Pinpoint the cell where the given text exists, returning its [X, Y] midpoint coordinate. 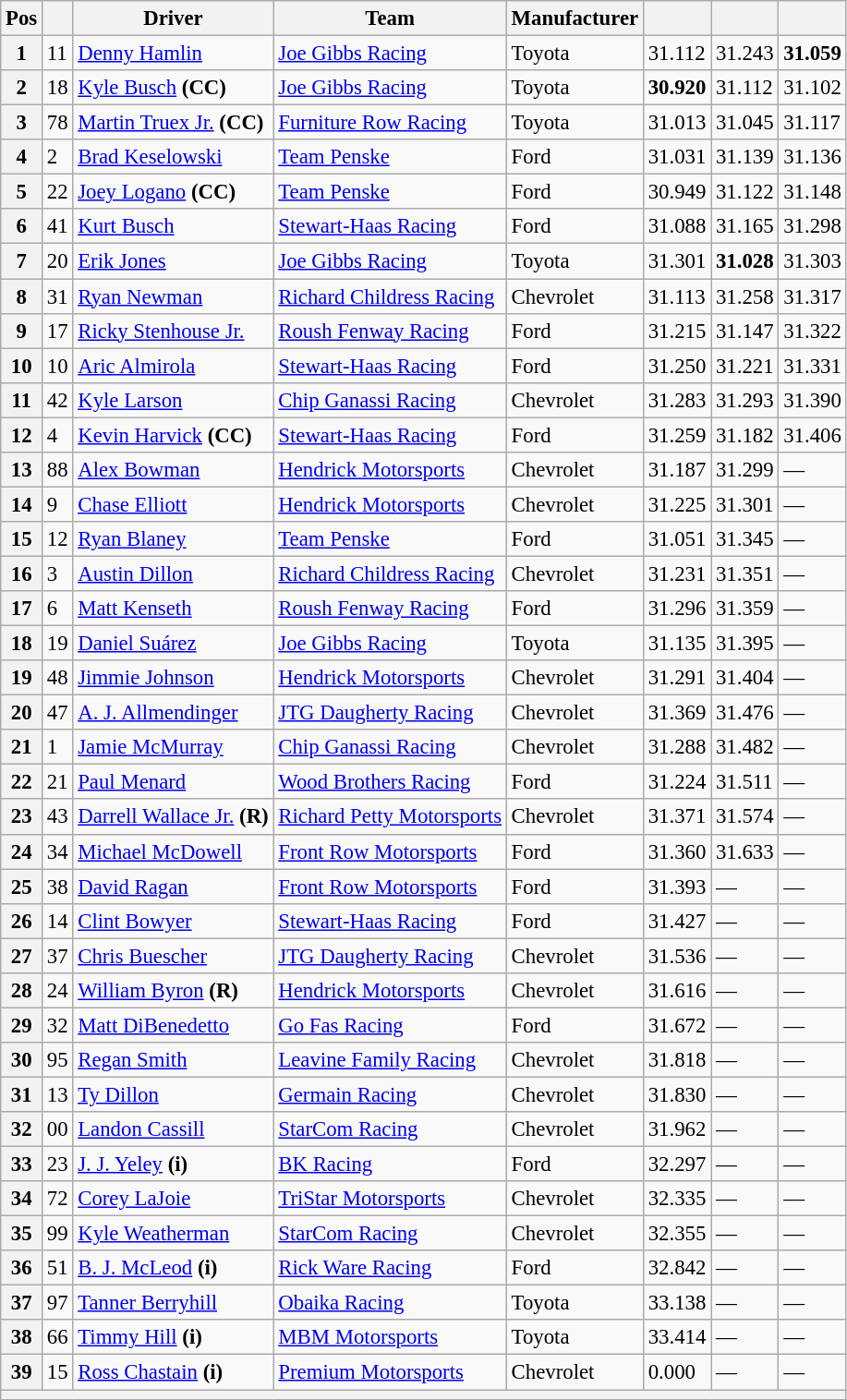
31.225 [676, 504]
30.920 [676, 88]
Germain Racing [390, 1094]
30.949 [676, 192]
31.051 [676, 539]
25 [22, 887]
97 [57, 1303]
Kyle Busch (CC) [174, 88]
31.122 [744, 192]
MBM Motorsports [390, 1338]
J. J. Yeley (i) [174, 1165]
66 [57, 1338]
31.427 [676, 921]
31.293 [744, 400]
72 [57, 1199]
Austin Dillon [174, 573]
41 [57, 226]
31.231 [676, 573]
Corey LaJoie [174, 1199]
Go Fas Racing [390, 1025]
Obaika Racing [390, 1303]
31.331 [813, 366]
31.221 [744, 366]
31.288 [676, 747]
31.296 [676, 609]
Erik Jones [174, 261]
31.482 [744, 747]
8 [22, 296]
99 [57, 1234]
Premium Motorsports [390, 1372]
78 [57, 123]
31.136 [813, 157]
Rick Ware Racing [390, 1268]
33 [22, 1165]
Paul Menard [174, 782]
Leavine Family Racing [390, 1060]
Joey Logano (CC) [174, 192]
31.511 [744, 782]
31.351 [744, 573]
31.818 [676, 1060]
B. J. McLeod (i) [174, 1268]
Landon Cassill [174, 1129]
Chase Elliott [174, 504]
0.000 [676, 1372]
31.187 [676, 470]
51 [57, 1268]
Kurt Busch [174, 226]
36 [22, 1268]
Richard Petty Motorsports [390, 817]
Ryan Blaney [174, 539]
Driver [174, 18]
31.390 [813, 400]
7 [22, 261]
Ross Chastain (i) [174, 1372]
Chris Buescher [174, 956]
Kevin Harvick (CC) [174, 435]
00 [57, 1129]
31.088 [676, 226]
31.345 [744, 539]
Aric Almirola [174, 366]
31.672 [676, 1025]
31.045 [744, 123]
Regan Smith [174, 1060]
31.250 [676, 366]
43 [57, 817]
48 [57, 678]
31.031 [676, 157]
30 [22, 1060]
31.369 [676, 713]
Jimmie Johnson [174, 678]
31.536 [676, 956]
31.165 [744, 226]
Ryan Newman [174, 296]
32.355 [676, 1234]
31.259 [676, 435]
Ty Dillon [174, 1094]
31.322 [813, 331]
31.139 [744, 157]
Denny Hamlin [174, 54]
Manufacturer [575, 18]
William Byron (R) [174, 991]
95 [57, 1060]
88 [57, 470]
31.404 [744, 678]
31.299 [744, 470]
5 [22, 192]
31.616 [676, 991]
Matt Kenseth [174, 609]
31.359 [744, 609]
31.147 [744, 331]
26 [22, 921]
31.962 [676, 1129]
Ricky Stenhouse Jr. [174, 331]
31.013 [676, 123]
31.182 [744, 435]
35 [22, 1234]
31.298 [813, 226]
31.406 [813, 435]
33.138 [676, 1303]
31.215 [676, 331]
31.360 [676, 851]
31.317 [813, 296]
31.633 [744, 851]
31.476 [744, 713]
31.148 [813, 192]
Martin Truex Jr. (CC) [174, 123]
27 [22, 956]
David Ragan [174, 887]
TriStar Motorsports [390, 1199]
Kyle Larson [174, 400]
31.113 [676, 296]
31.371 [676, 817]
31.102 [813, 88]
31.117 [813, 123]
31.395 [744, 644]
Furniture Row Racing [390, 123]
42 [57, 400]
Pos [22, 18]
31.224 [676, 782]
Brad Keselowski [174, 157]
31.283 [676, 400]
33.414 [676, 1338]
31.243 [744, 54]
BK Racing [390, 1165]
31.291 [676, 678]
47 [57, 713]
31.028 [744, 261]
31.574 [744, 817]
Alex Bowman [174, 470]
31.258 [744, 296]
Kyle Weatherman [174, 1234]
31.303 [813, 261]
A. J. Allmendinger [174, 713]
32.297 [676, 1165]
31.059 [813, 54]
28 [22, 991]
Darrell Wallace Jr. (R) [174, 817]
Matt DiBenedetto [174, 1025]
31.135 [676, 644]
Jamie McMurray [174, 747]
31.830 [676, 1094]
29 [22, 1025]
16 [22, 573]
Team [390, 18]
Daniel Suárez [174, 644]
Timmy Hill (i) [174, 1338]
32.842 [676, 1268]
Tanner Berryhill [174, 1303]
Wood Brothers Racing [390, 782]
Michael McDowell [174, 851]
32.335 [676, 1199]
Clint Bowyer [174, 921]
31.393 [676, 887]
39 [22, 1372]
